Capture the cell that displays the provided text and extract its [x, y] central coordinate. 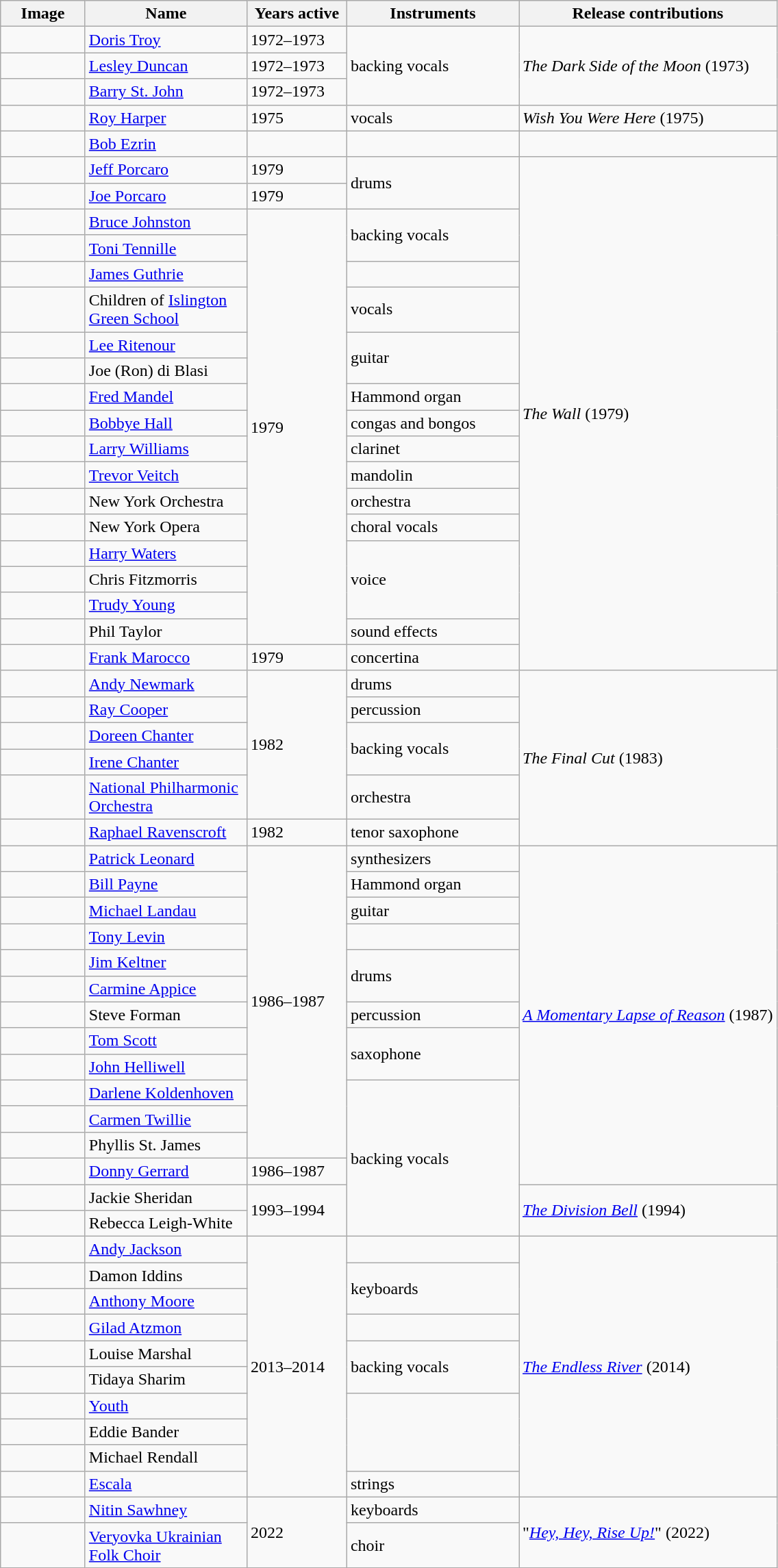
The Division Bell (1994) [648, 1211]
Andy Jackson [166, 1250]
mandolin [433, 475]
Jim Keltner [166, 963]
concertina [433, 657]
Louise Marshal [166, 1354]
Bob Ezrin [166, 144]
New York Opera [166, 527]
2022 [297, 1532]
John Helliwell [166, 1067]
Irene Chanter [166, 762]
Larry Williams [166, 449]
choral vocals [433, 527]
Tony Levin [166, 937]
saxophone [433, 1054]
The Dark Side of the Moon (1973) [648, 66]
Years active [297, 14]
A Momentary Lapse of Reason (1987) [648, 1015]
Joe (Ron) di Blasi [166, 371]
Carmine Appice [166, 989]
Nitin Sawhney [166, 1510]
Release contributions [648, 14]
sound effects [433, 631]
Bobbye Hall [166, 423]
Roy Harper [166, 118]
The Wall (1979) [648, 414]
Eddie Bander [166, 1432]
synthesizers [433, 859]
Children of Islington Green School [166, 309]
James Guthrie [166, 274]
Veryovka Ukrainian Folk Choir [166, 1545]
National Philharmonic Orchestra [166, 797]
voice [433, 579]
Damon Iddins [166, 1276]
Phyllis St. James [166, 1145]
Name [166, 14]
Donny Gerrard [166, 1171]
Wish You Were Here (1975) [648, 118]
Phil Taylor [166, 631]
Jackie Sheridan [166, 1198]
Image [43, 14]
New York Orchestra [166, 501]
Doreen Chanter [166, 735]
"Hey, Hey, Rise Up!" (2022) [648, 1532]
Darlene Koldenhoven [166, 1093]
Fred Mandel [166, 397]
Tidaya Sharim [166, 1380]
Chris Fitzmorris [166, 579]
Frank Marocco [166, 657]
Doris Troy [166, 40]
Harry Waters [166, 553]
1975 [297, 118]
Youth [166, 1406]
Tom Scott [166, 1041]
Patrick Leonard [166, 859]
congas and bongos [433, 423]
Bill Payne [166, 885]
Trevor Veitch [166, 475]
Jeff Porcaro [166, 170]
2013–2014 [297, 1367]
The Final Cut (1983) [648, 757]
Lee Ritenour [166, 344]
Lesley Duncan [166, 66]
Anthony Moore [166, 1302]
Rebecca Leigh-White [166, 1224]
Ray Cooper [166, 709]
Michael Landau [166, 911]
Joe Porcaro [166, 196]
Instruments [433, 14]
clarinet [433, 449]
Barry St. John [166, 92]
1993–1994 [297, 1211]
Trudy Young [166, 605]
The Endless River (2014) [648, 1367]
Carmen Twillie [166, 1119]
tenor saxophone [433, 833]
Raphael Ravenscroft [166, 833]
Andy Newmark [166, 683]
Bruce Johnston [166, 222]
Escala [166, 1484]
choir [433, 1545]
strings [433, 1484]
Michael Rendall [166, 1458]
Steve Forman [166, 1015]
Toni Tennille [166, 248]
Gilad Atzmon [166, 1328]
